Locate the cell with the specified text and output its (X, Y) center coordinate. 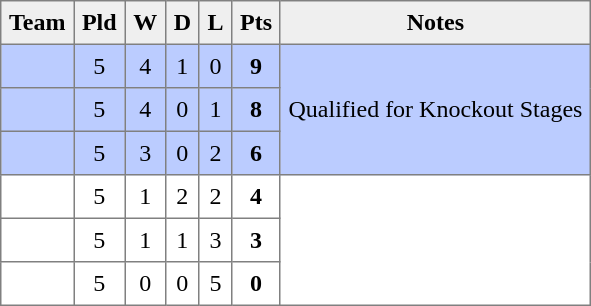
Pts (256, 23)
D (182, 23)
9 (256, 66)
Notes (435, 23)
Qualified for Knockout Stages (435, 109)
L (216, 23)
Team (38, 23)
8 (256, 110)
Pld (100, 23)
6 (256, 153)
W (145, 23)
